Determine the (X, Y) coordinate at the center of the cell enclosing the given text.  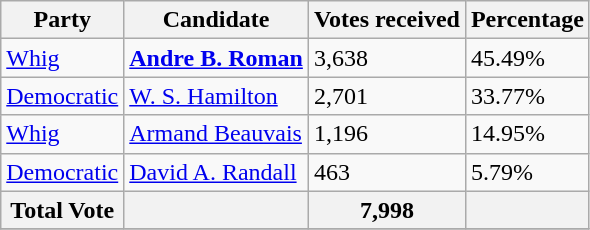
David A. Randall (216, 172)
33.77% (527, 96)
45.49% (527, 58)
7,998 (386, 210)
Party (62, 20)
Total Vote (62, 210)
Votes received (386, 20)
Candidate (216, 20)
1,196 (386, 134)
Percentage (527, 20)
W. S. Hamilton (216, 96)
Andre B. Roman (216, 58)
2,701 (386, 96)
5.79% (527, 172)
14.95% (527, 134)
463 (386, 172)
Armand Beauvais (216, 134)
3,638 (386, 58)
